Identify which cell holds the provided text, then report its [x, y] central coordinate. 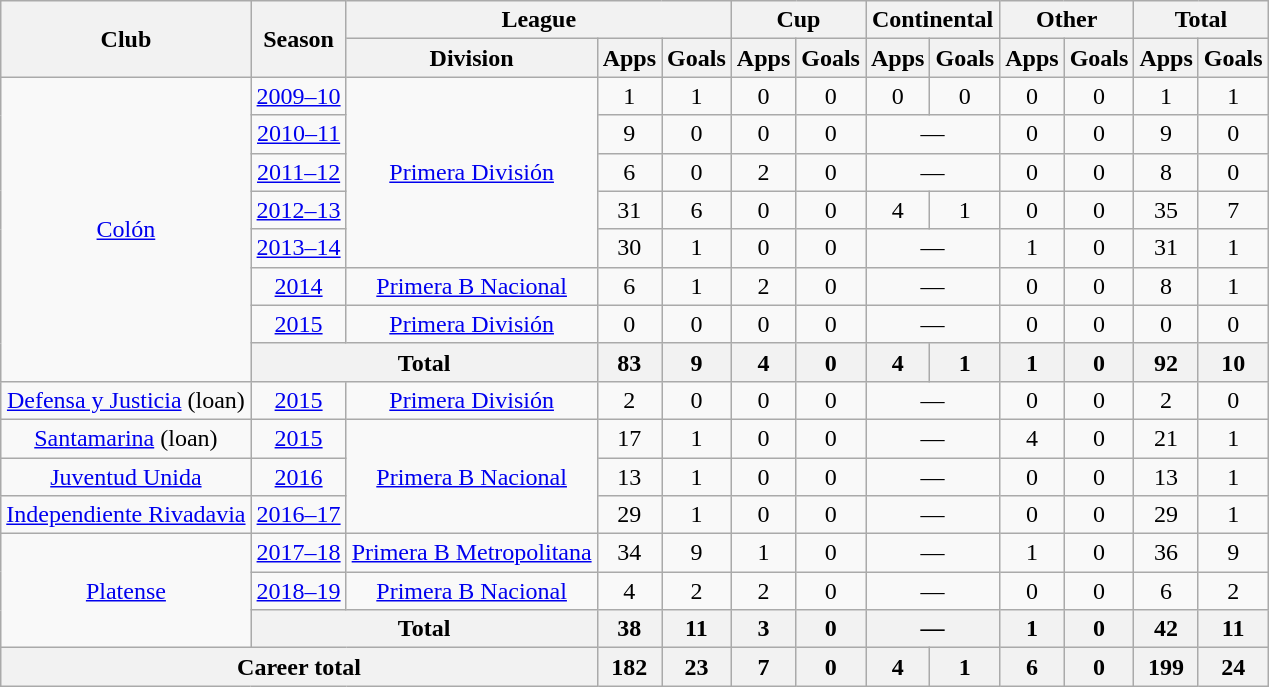
2011–12 [298, 172]
23 [697, 667]
2014 [298, 286]
Santamarina (loan) [126, 438]
92 [1166, 362]
3 [763, 629]
2010–11 [298, 134]
36 [1166, 553]
Other [1067, 20]
2013–14 [298, 248]
34 [629, 553]
Season [298, 39]
Colón [126, 229]
21 [1166, 438]
2009–10 [298, 96]
Division [472, 58]
2018–19 [298, 591]
Club [126, 39]
League [538, 20]
30 [629, 248]
Independiente Rivadavia [126, 515]
Platense [126, 591]
83 [629, 362]
38 [629, 629]
2016 [298, 477]
17 [629, 438]
35 [1166, 210]
Defensa y Justicia (loan) [126, 400]
10 [1233, 362]
Career total [299, 667]
182 [629, 667]
2016–17 [298, 515]
Primera B Metropolitana [472, 553]
42 [1166, 629]
199 [1166, 667]
Juventud Unida [126, 477]
2012–13 [298, 210]
Continental [933, 20]
Cup [798, 20]
24 [1233, 667]
2017–18 [298, 553]
